Pinpoint the cell where the given text exists, returning its [X, Y] midpoint coordinate. 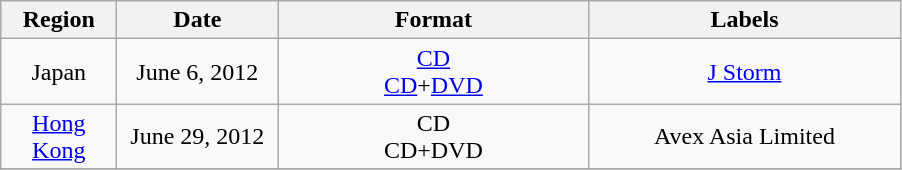
Region [59, 20]
June 29, 2012 [198, 136]
Format [434, 20]
Labels [744, 20]
Japan [59, 72]
Hong Kong [59, 136]
J Storm [744, 72]
Date [198, 20]
CD CD+DVD [434, 72]
CDCD+DVD [434, 136]
June 6, 2012 [198, 72]
Avex Asia Limited [744, 136]
